Detect which cell encompasses the target text, then output its (X, Y) center coordinate. 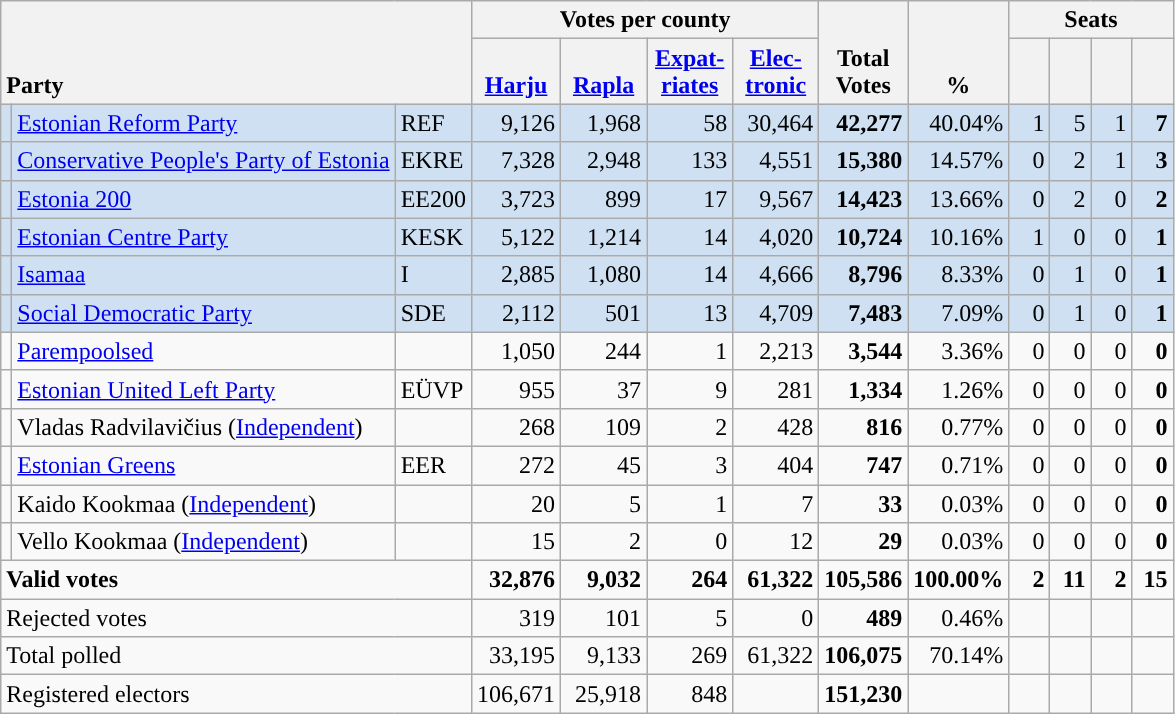
Estonia 200 (204, 199)
% (958, 52)
Votes per county (646, 20)
9,032 (604, 580)
9 (690, 389)
30,464 (776, 123)
0.77% (958, 427)
816 (864, 427)
2,885 (516, 275)
58 (690, 123)
501 (604, 313)
Registered electors (236, 694)
4,551 (776, 161)
37 (604, 389)
KESK (433, 237)
EE200 (433, 199)
10.16% (958, 237)
70.14% (958, 656)
0.71% (958, 465)
3,544 (864, 351)
10,724 (864, 237)
2,948 (604, 161)
Vello Kookmaa (Independent) (204, 542)
428 (776, 427)
17 (690, 199)
4,666 (776, 275)
Estonian United Left Party (204, 389)
1,050 (516, 351)
1.26% (958, 389)
Party (236, 52)
106,671 (516, 694)
4,709 (776, 313)
955 (516, 389)
Seats (1091, 20)
SDE (433, 313)
5,122 (516, 237)
Kaido Kookmaa (Independent) (204, 503)
Rejected votes (236, 618)
109 (604, 427)
11 (1070, 580)
899 (604, 199)
281 (776, 389)
133 (690, 161)
Isamaa (204, 275)
I (433, 275)
3,723 (516, 199)
29 (864, 542)
9,126 (516, 123)
Social Democratic Party (204, 313)
EER (433, 465)
Parempoolsed (204, 351)
1,968 (604, 123)
106,075 (864, 656)
Total Votes (864, 52)
25,918 (604, 694)
268 (516, 427)
Total polled (236, 656)
15,380 (864, 161)
REF (433, 123)
45 (604, 465)
Vladas Radvilavičius (Independent) (204, 427)
264 (690, 580)
Estonian Greens (204, 465)
20 (516, 503)
32,876 (516, 580)
Expat- riates (690, 72)
Harju (516, 72)
0.46% (958, 618)
7.09% (958, 313)
14.57% (958, 161)
404 (776, 465)
13 (690, 313)
1,334 (864, 389)
489 (864, 618)
269 (690, 656)
33 (864, 503)
8,796 (864, 275)
42,277 (864, 123)
14,423 (864, 199)
1,080 (604, 275)
848 (690, 694)
4,020 (776, 237)
244 (604, 351)
EKRE (433, 161)
7,483 (864, 313)
8.33% (958, 275)
EÜVP (433, 389)
1,214 (604, 237)
7,328 (516, 161)
105,586 (864, 580)
2,213 (776, 351)
3.36% (958, 351)
2,112 (516, 313)
13.66% (958, 199)
Rapla (604, 72)
12 (776, 542)
40.04% (958, 123)
319 (516, 618)
Estonian Centre Party (204, 237)
100.00% (958, 580)
33,195 (516, 656)
101 (604, 618)
747 (864, 465)
9,567 (776, 199)
Conservative People's Party of Estonia (204, 161)
Elec- tronic (776, 72)
Estonian Reform Party (204, 123)
9,133 (604, 656)
151,230 (864, 694)
272 (516, 465)
Valid votes (236, 580)
